Return (X, Y) of the center of cell containing provided text 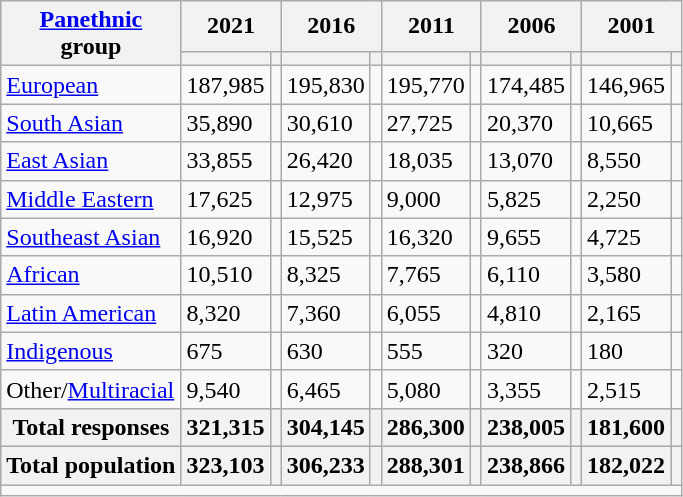
7,765 (426, 275)
Total responses (91, 427)
2,165 (626, 313)
2021 (231, 26)
South Asian (91, 123)
European (91, 85)
288,301 (426, 465)
3,355 (526, 389)
18,035 (426, 161)
6,055 (426, 313)
4,810 (526, 313)
146,965 (626, 85)
6,110 (526, 275)
Indigenous (91, 351)
2011 (431, 26)
304,145 (326, 427)
27,725 (426, 123)
180 (626, 351)
17,625 (226, 199)
8,325 (326, 275)
675 (226, 351)
4,725 (626, 237)
321,315 (226, 427)
20,370 (526, 123)
323,103 (226, 465)
7,360 (326, 313)
238,866 (526, 465)
15,525 (326, 237)
174,485 (526, 85)
16,920 (226, 237)
Middle Eastern (91, 199)
Southeast Asian (91, 237)
2006 (531, 26)
5,080 (426, 389)
555 (426, 351)
2,515 (626, 389)
195,770 (426, 85)
9,655 (526, 237)
320 (526, 351)
26,420 (326, 161)
35,890 (226, 123)
286,300 (426, 427)
Latin American (91, 313)
182,022 (626, 465)
13,070 (526, 161)
306,233 (326, 465)
Panethnicgroup (91, 34)
3,580 (626, 275)
12,975 (326, 199)
8,320 (226, 313)
5,825 (526, 199)
33,855 (226, 161)
16,320 (426, 237)
East Asian (91, 161)
10,510 (226, 275)
Total population (91, 465)
630 (326, 351)
6,465 (326, 389)
30,610 (326, 123)
9,000 (426, 199)
8,550 (626, 161)
2016 (331, 26)
10,665 (626, 123)
195,830 (326, 85)
2,250 (626, 199)
Other/Multiracial (91, 389)
2001 (632, 26)
187,985 (226, 85)
African (91, 275)
9,540 (226, 389)
238,005 (526, 427)
181,600 (626, 427)
